Scan for the cell matching the given text and deliver its [X, Y] coordinate at center. 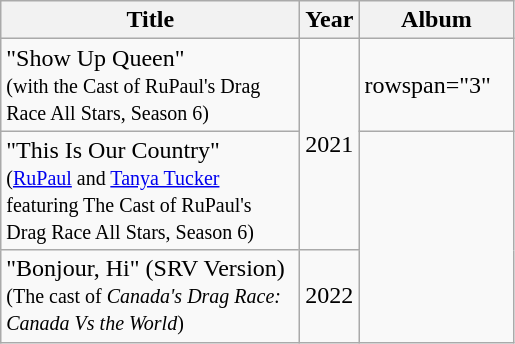
2021 [330, 144]
Album [436, 20]
"Bonjour, Hi" (SRV Version)(The cast of Canada's Drag Race: Canada Vs the World) [150, 296]
Title [150, 20]
rowspan="3" [436, 85]
"This Is Our Country"(RuPaul and Tanya Tucker featuring The Cast of RuPaul's Drag Race All Stars, Season 6) [150, 190]
"Show Up Queen"(with the Cast of RuPaul's Drag Race All Stars, Season 6) [150, 85]
Year [330, 20]
2022 [330, 296]
